Determine the (x, y) coordinate at the center of the cell enclosing the given text.  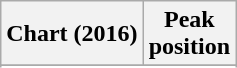
Peak position (189, 34)
Chart (2016) (72, 34)
